Determine the (X, Y) coordinate at the center of the cell enclosing the given text.  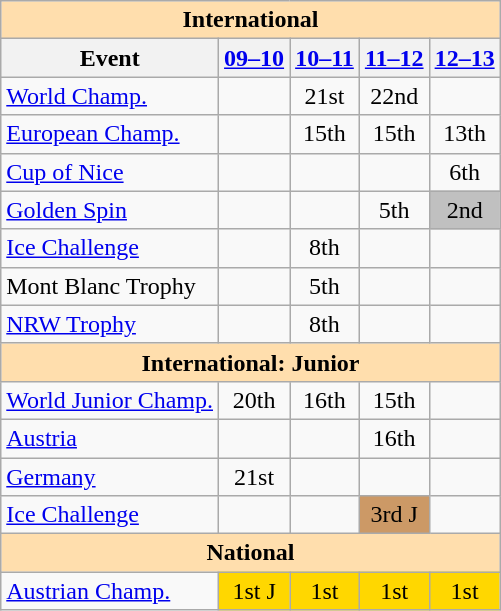
3rd J (394, 515)
World Junior Champ. (110, 400)
2nd (464, 210)
Mont Blanc Trophy (110, 286)
NRW Trophy (110, 324)
12–13 (464, 58)
22nd (394, 96)
09–10 (254, 58)
11–12 (394, 58)
Event (110, 58)
Cup of Nice (110, 172)
European Champ. (110, 134)
6th (464, 172)
Golden Spin (110, 210)
International (250, 20)
13th (464, 134)
1st J (254, 591)
10–11 (325, 58)
Austrian Champ. (110, 591)
National (250, 553)
International: Junior (250, 362)
Germany (110, 477)
Austria (110, 438)
20th (254, 400)
World Champ. (110, 96)
